Return the [x, y] coordinate for the center point of the cell that contains the specified text.  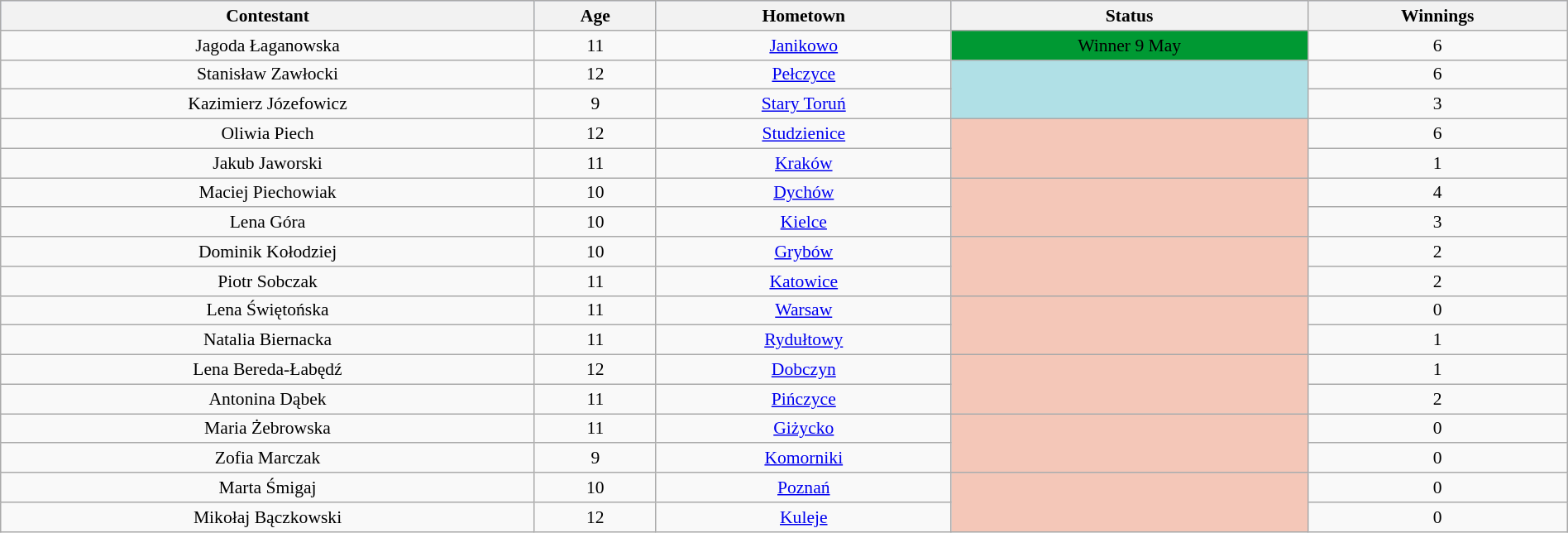
Stanisław Zawłocki [268, 74]
Contestant [268, 16]
Pińczyce [804, 399]
Maciej Piechowiak [268, 193]
Warsaw [804, 310]
Winnings [1437, 16]
Jakub Jaworski [268, 163]
Hometown [804, 16]
Zofia Marczak [268, 459]
Dychów [804, 193]
Maria Żebrowska [268, 429]
Kazimierz Józefowicz [268, 104]
Pełczyce [804, 74]
4 [1437, 193]
Giżycko [804, 429]
Rydułtowy [804, 340]
Janikowo [804, 46]
Dominik Kołodziej [268, 252]
Kuleje [804, 517]
Lena Świętońska [268, 310]
Grybów [804, 252]
Winner 9 May [1130, 46]
Status [1130, 16]
Natalia Biernacka [268, 340]
Komorniki [804, 459]
Oliwia Piech [268, 134]
Piotr Sobczak [268, 281]
Lena Bereda-Łabędź [268, 370]
Dobczyn [804, 370]
Poznań [804, 487]
Jagoda Łaganowska [268, 46]
Studzienice [804, 134]
Marta Śmigaj [268, 487]
Stary Toruń [804, 104]
Katowice [804, 281]
Kielce [804, 223]
Lena Góra [268, 223]
Mikołaj Bączkowski [268, 517]
Antonina Dąbek [268, 399]
Age [595, 16]
Kraków [804, 163]
